Determine the [X, Y] coordinate at the center of the cell enclosing the given text.  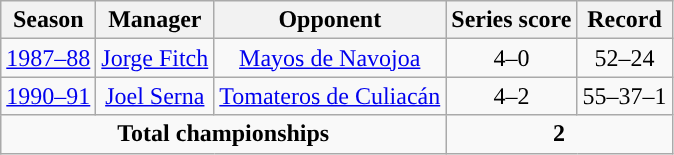
52–24 [624, 58]
55–37–1 [624, 96]
Jorge Fitch [155, 58]
2 [559, 134]
Record [624, 20]
Opponent [330, 20]
Joel Serna [155, 96]
Season [48, 20]
1990–91 [48, 96]
Total championships [224, 134]
4–2 [512, 96]
Manager [155, 20]
Series score [512, 20]
4–0 [512, 58]
1987–88 [48, 58]
Mayos de Navojoa [330, 58]
Tomateros de Culiacán [330, 96]
